Determine the [X, Y] coordinate at the center of the cell enclosing the given text.  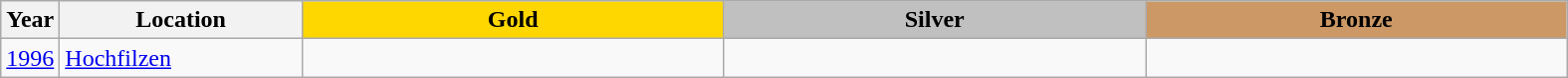
Year [30, 20]
Silver [935, 20]
1996 [30, 58]
Gold [513, 20]
Location [181, 20]
Hochfilzen [181, 58]
Bronze [1356, 20]
